Extract the (X, Y) coordinate from the center of the cell holding the provided text.  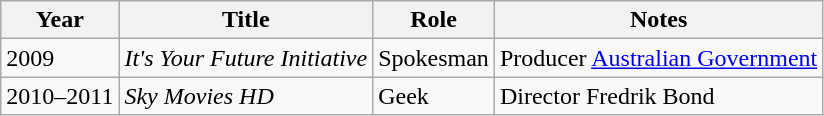
Geek (434, 96)
Notes (658, 20)
Title (246, 20)
Role (434, 20)
2009 (60, 58)
Producer Australian Government (658, 58)
It's Your Future Initiative (246, 58)
Sky Movies HD (246, 96)
2010–2011 (60, 96)
Spokesman (434, 58)
Year (60, 20)
Director Fredrik Bond (658, 96)
